From the cell containing the given text, extract its center point as (X, Y) coordinate. 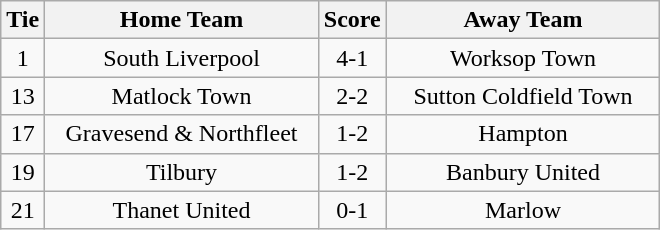
13 (23, 96)
Sutton Coldfield Town (523, 96)
Banbury United (523, 172)
4-1 (352, 58)
17 (23, 134)
Hampton (523, 134)
Tilbury (182, 172)
19 (23, 172)
0-1 (352, 210)
Worksop Town (523, 58)
Score (352, 20)
2-2 (352, 96)
South Liverpool (182, 58)
Tie (23, 20)
Gravesend & Northfleet (182, 134)
Thanet United (182, 210)
1 (23, 58)
21 (23, 210)
Marlow (523, 210)
Away Team (523, 20)
Home Team (182, 20)
Matlock Town (182, 96)
